Return (X, Y) of the center of cell containing provided text 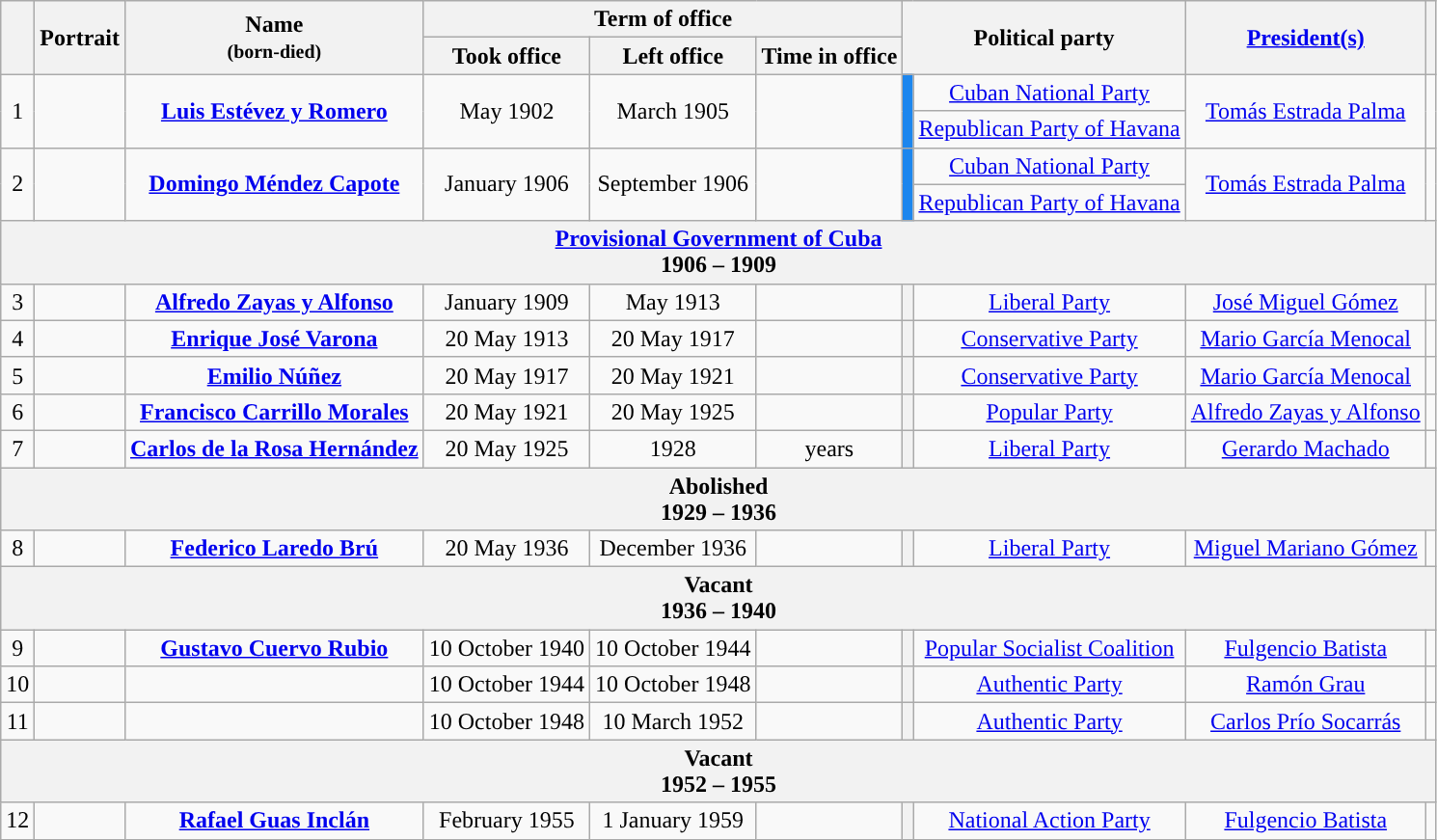
Gustavo Cuervo Rubio (274, 648)
Francisco Carrillo Morales (274, 412)
January 1909 (506, 302)
4 (17, 339)
Gerardo Machado (1306, 448)
Federico Laredo Brú (274, 549)
20 May 1913 (506, 339)
Name(born-died) (274, 38)
Portrait (80, 38)
2 (17, 184)
Popular Party (1049, 412)
1928 (673, 448)
José Miguel Gómez (1306, 302)
Domingo Méndez Capote (274, 184)
Popular Socialist Coalition (1049, 648)
5 (17, 375)
Ramón Grau (1306, 685)
10 March 1952 (673, 721)
February 1955 (506, 821)
Left office (673, 56)
Time in office (829, 56)
Luis Estévez y Romero (274, 111)
1 January 1959 (673, 821)
Carlos de la Rosa Hernández (274, 448)
Vacant1952 – 1955 (719, 772)
Abolished1929 – 1936 (719, 498)
3 (17, 302)
11 (17, 721)
10 October 1940 (506, 648)
Political party (1044, 38)
Vacant1936 – 1940 (719, 598)
March 1905 (673, 111)
May 1913 (673, 302)
Term of office (664, 19)
7 (17, 448)
9 (17, 648)
Provisional Government of Cuba1906 – 1909 (719, 253)
12 (17, 821)
National Action Party (1049, 821)
Miguel Mariano Gómez (1306, 549)
20 May 1936 (506, 549)
Emilio Núñez (274, 375)
Carlos Prío Socarrás (1306, 721)
6 (17, 412)
1 (17, 111)
Enrique José Varona (274, 339)
September 1906 (673, 184)
8 (17, 549)
December 1936 (673, 549)
Rafael Guas Inclán (274, 821)
January 1906 (506, 184)
Took office (506, 56)
years (829, 448)
President(s) (1306, 38)
May 1902 (506, 111)
10 (17, 685)
